Return [X, Y] of the center of cell containing provided text 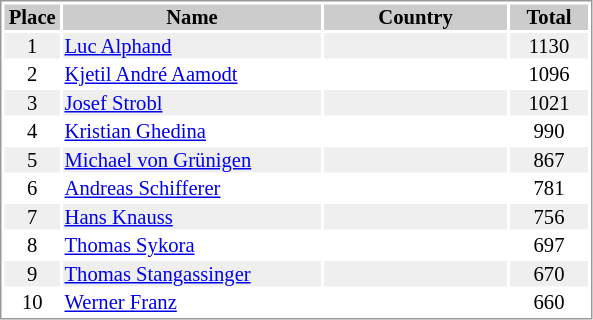
756 [549, 217]
7 [32, 217]
Michael von Grünigen [192, 160]
10 [32, 303]
6 [32, 189]
867 [549, 160]
2 [32, 75]
Country [416, 17]
Luc Alphand [192, 46]
Thomas Stangassinger [192, 274]
781 [549, 189]
Kristian Ghedina [192, 131]
670 [549, 274]
Total [549, 17]
1130 [549, 46]
1096 [549, 75]
1 [32, 46]
1021 [549, 103]
Kjetil André Aamodt [192, 75]
9 [32, 274]
8 [32, 245]
5 [32, 160]
Andreas Schifferer [192, 189]
660 [549, 303]
Werner Franz [192, 303]
Thomas Sykora [192, 245]
697 [549, 245]
Name [192, 17]
990 [549, 131]
Place [32, 17]
Josef Strobl [192, 103]
Hans Knauss [192, 217]
3 [32, 103]
4 [32, 131]
